Return the (x, y) coordinate for the center point of the cell that contains the specified text.  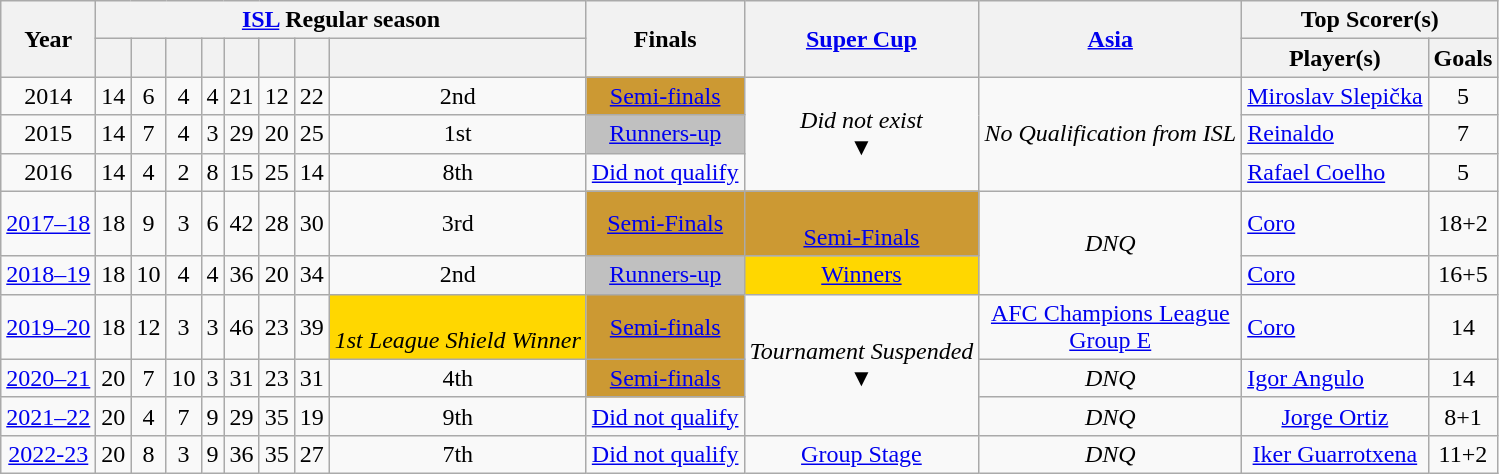
Rafael Coelho (1335, 172)
Finals (665, 39)
19 (312, 416)
2021–22 (48, 416)
Jorge Ortiz (1335, 416)
2019–20 (48, 326)
34 (312, 275)
Iker Guarrotxena (1335, 454)
30 (312, 224)
Did not exist▼ (862, 134)
Goals (1463, 58)
4th (458, 378)
7th (458, 454)
Miroslav Slepička (1335, 96)
46 (242, 326)
18+2 (1463, 224)
ISL Regular season (341, 20)
Reinaldo (1335, 134)
Tournament Suspended▼ (862, 364)
AFC Champions LeagueGroup E (1110, 326)
39 (312, 326)
11+2 (1463, 454)
1st (458, 134)
Year (48, 39)
No Qualification from ISL (1110, 134)
Winners (862, 275)
Igor Angulo (1335, 378)
Super Cup (862, 39)
2016 (48, 172)
9th (458, 416)
16+5 (1463, 275)
22 (312, 96)
42 (242, 224)
2022-23 (48, 454)
2020–21 (48, 378)
Asia (1110, 39)
8th (458, 172)
2018–19 (48, 275)
2014 (48, 96)
2015 (48, 134)
27 (312, 454)
2017–18 (48, 224)
2 (184, 172)
3rd (458, 224)
Group Stage (862, 454)
1st League Shield Winner (458, 326)
Player(s) (1335, 58)
Top Scorer(s) (1370, 20)
15 (242, 172)
8+1 (1463, 416)
28 (276, 224)
21 (242, 96)
